Return the (x, y) coordinate for the center point of the cell that contains the specified text.  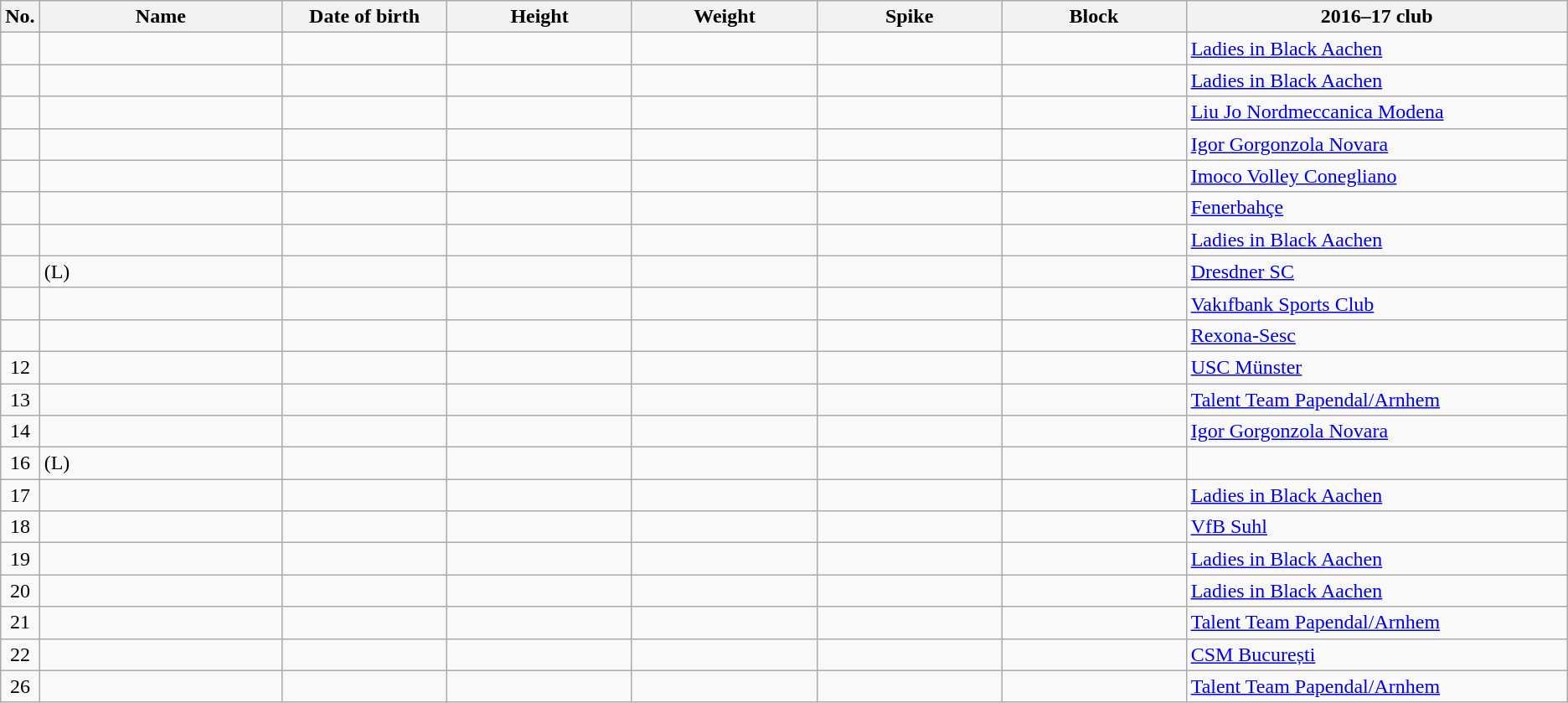
18 (20, 527)
12 (20, 367)
Liu Jo Nordmeccanica Modena (1377, 112)
Dresdner SC (1377, 271)
22 (20, 654)
VfB Suhl (1377, 527)
21 (20, 623)
2016–17 club (1377, 17)
Vakıfbank Sports Club (1377, 303)
Name (161, 17)
Imoco Volley Conegliano (1377, 176)
Rexona-Sesc (1377, 335)
17 (20, 495)
26 (20, 686)
Height (539, 17)
Block (1094, 17)
USC Münster (1377, 367)
13 (20, 400)
Weight (724, 17)
Date of birth (365, 17)
No. (20, 17)
14 (20, 432)
Fenerbahçe (1377, 208)
Spike (909, 17)
19 (20, 559)
16 (20, 463)
CSM București (1377, 654)
20 (20, 591)
